Output the [X, Y] coordinate of the center of the cell containing the given text.  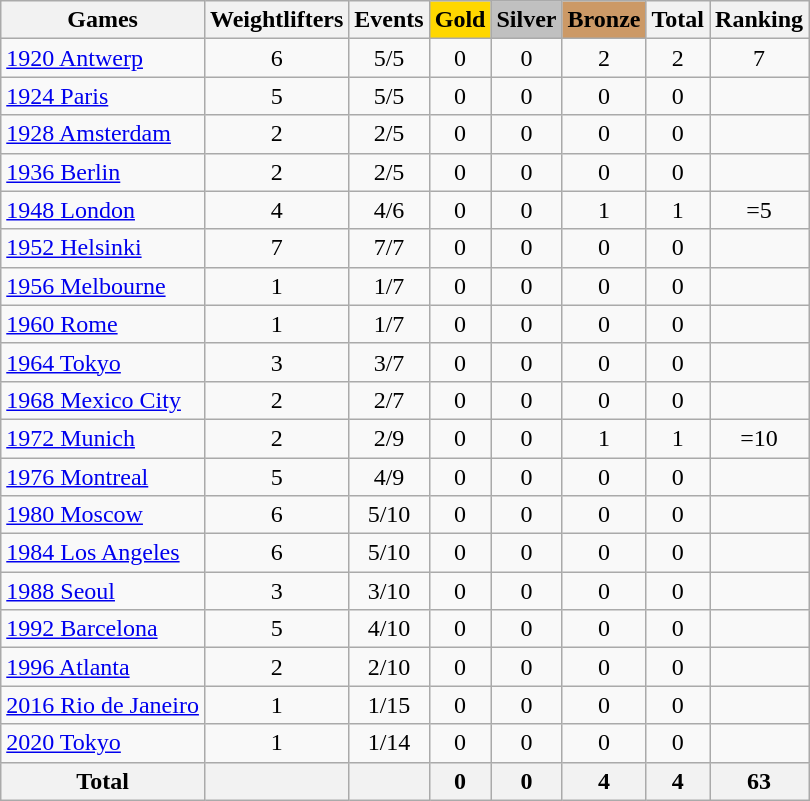
3/7 [389, 362]
1960 Rome [103, 324]
4/6 [389, 210]
1936 Berlin [103, 172]
1980 Moscow [103, 515]
1952 Helsinki [103, 248]
1948 London [103, 210]
2020 Tokyo [103, 743]
Weightlifters [276, 20]
=10 [760, 438]
1/15 [389, 705]
1/14 [389, 743]
2016 Rio de Janeiro [103, 705]
3/10 [389, 591]
1996 Atlanta [103, 667]
1972 Munich [103, 438]
Gold [460, 20]
=5 [760, 210]
2/9 [389, 438]
Games [103, 20]
1924 Paris [103, 96]
Ranking [760, 20]
2/10 [389, 667]
7/7 [389, 248]
Events [389, 20]
1992 Barcelona [103, 629]
1928 Amsterdam [103, 134]
63 [760, 781]
1984 Los Angeles [103, 553]
1968 Mexico City [103, 400]
Silver [526, 20]
2/7 [389, 400]
4/9 [389, 477]
1920 Antwerp [103, 58]
4/10 [389, 629]
1956 Melbourne [103, 286]
1964 Tokyo [103, 362]
Bronze [604, 20]
1976 Montreal [103, 477]
1988 Seoul [103, 591]
